Return (x, y) of the center of cell containing provided text 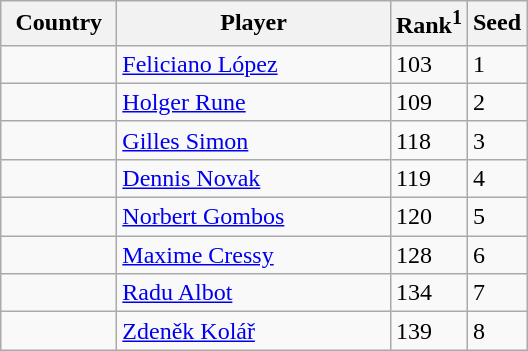
Norbert Gombos (254, 217)
1 (496, 64)
Maxime Cressy (254, 255)
Country (59, 24)
Seed (496, 24)
139 (428, 331)
6 (496, 255)
2 (496, 102)
118 (428, 140)
Holger Rune (254, 102)
7 (496, 293)
Gilles Simon (254, 140)
4 (496, 178)
120 (428, 217)
119 (428, 178)
103 (428, 64)
5 (496, 217)
109 (428, 102)
8 (496, 331)
Rank1 (428, 24)
Feliciano López (254, 64)
Dennis Novak (254, 178)
Radu Albot (254, 293)
128 (428, 255)
3 (496, 140)
Zdeněk Kolář (254, 331)
134 (428, 293)
Player (254, 24)
